Pinpoint the cell where the given text exists, returning its [X, Y] midpoint coordinate. 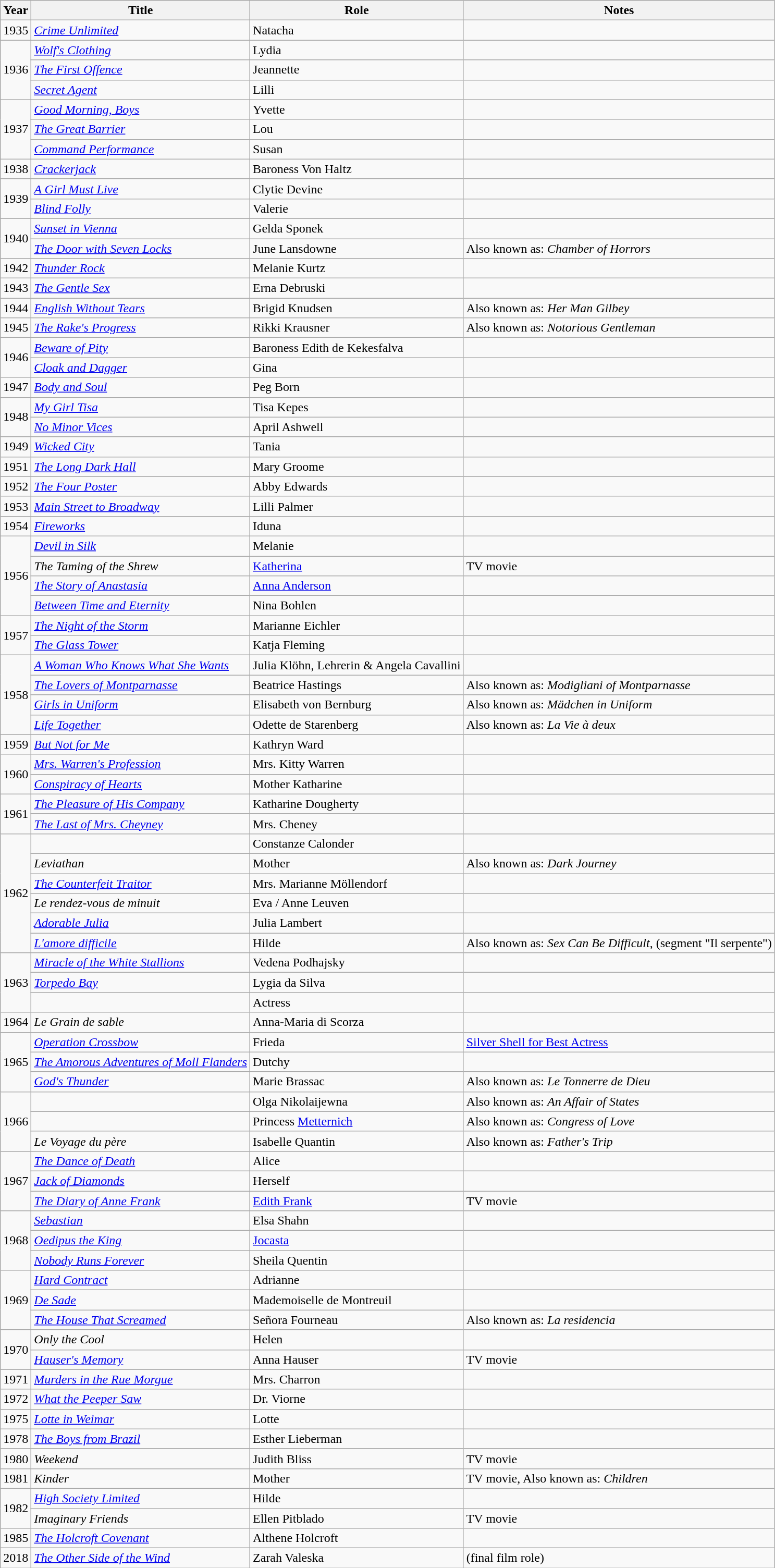
Elsa Shahn [357, 1221]
Year [16, 10]
1978 [16, 1439]
Melanie Kurtz [357, 268]
1966 [16, 1121]
Also known as: Dark Journey [619, 863]
Adrianne [357, 1280]
Sheila Quentin [357, 1260]
The First Offence [141, 70]
Eva / Anne Leuven [357, 903]
Also known as: Sex Can Be Difficult, (segment "Il serpente") [619, 943]
The Door with Seven Locks [141, 249]
1952 [16, 486]
1957 [16, 635]
June Lansdowne [357, 249]
1949 [16, 447]
The Night of the Storm [141, 626]
Crime Unlimited [141, 30]
2018 [16, 1558]
The Lovers of Montparnasse [141, 685]
Kinder [141, 1478]
Melanie [357, 546]
Also known as: An Affair of States [619, 1101]
The Four Poster [141, 486]
The Dance of Death [141, 1161]
Odette de Starenberg [357, 725]
Imaginary Friends [141, 1518]
1943 [16, 288]
April Ashwell [357, 427]
Princess Metternich [357, 1121]
Le rendez-vous de minuit [141, 903]
Esther Lieberman [357, 1439]
1947 [16, 387]
Kathryn Ward [357, 744]
Le Grain de sable [141, 1022]
Also known as: Her Man Gilbey [619, 308]
Hard Contract [141, 1280]
Yvette [357, 109]
(final film role) [619, 1558]
1953 [16, 506]
1937 [16, 129]
1940 [16, 238]
Nina Bohlen [357, 606]
1961 [16, 814]
Murders in the Rue Morgue [141, 1379]
1972 [16, 1399]
Also known as: Notorious Gentleman [619, 328]
Weekend [141, 1459]
Secret Agent [141, 90]
1985 [16, 1538]
Operation Crossbow [141, 1042]
The Gentle Sex [141, 288]
Also known as: La residencia [619, 1320]
Dr. Viorne [357, 1399]
1954 [16, 526]
Julia Lambert [357, 923]
Susan [357, 149]
Thunder Rock [141, 268]
Also known as: Chamber of Horrors [619, 249]
Title [141, 10]
Main Street to Broadway [141, 506]
Role [357, 10]
English Without Tears [141, 308]
A Woman Who Knows What She Wants [141, 665]
Rikki Krausner [357, 328]
The Glass Tower [141, 645]
Zarah Valeska [357, 1558]
Katja Fleming [357, 645]
1965 [16, 1062]
Mary Groome [357, 467]
1936 [16, 70]
Judith Bliss [357, 1459]
Mrs. Cheney [357, 824]
Leviathan [141, 863]
De Sade [141, 1300]
1975 [16, 1419]
Beware of Pity [141, 348]
Anna Anderson [357, 586]
Frieda [357, 1042]
A Girl Must Live [141, 189]
Command Performance [141, 149]
Beatrice Hastings [357, 685]
High Society Limited [141, 1498]
Marianne Eichler [357, 626]
Also known as: Mädchen in Uniform [619, 705]
1971 [16, 1379]
Notes [619, 10]
1970 [16, 1350]
Lydia [357, 50]
1964 [16, 1022]
1962 [16, 893]
Mrs. Charron [357, 1379]
The Pleasure of His Company [141, 804]
Body and Soul [141, 387]
Anna-Maria di Scorza [357, 1022]
Julia Klöhn, Lehrerin & Angela Cavallini [357, 665]
No Minor Vices [141, 427]
Elisabeth von Bernburg [357, 705]
1944 [16, 308]
Edith Frank [357, 1200]
Blind Folly [141, 209]
Erna Debruski [357, 288]
1960 [16, 774]
Olga Nikolaijewna [357, 1101]
Also known as: Congress of Love [619, 1121]
Jocasta [357, 1241]
Silver Shell for Best Actress [619, 1042]
The House That Screamed [141, 1320]
Gelda Sponek [357, 228]
Herself [357, 1181]
Lotte [357, 1419]
Baroness Edith de Kekesfalva [357, 348]
Valerie [357, 209]
Peg Born [357, 387]
Also known as: Modigliani of Montparnasse [619, 685]
1958 [16, 695]
The Story of Anastasia [141, 586]
Hauser's Memory [141, 1359]
What the Peeper Saw [141, 1399]
Baroness Von Haltz [357, 169]
1981 [16, 1478]
Sunset in Vienna [141, 228]
Lilli Palmer [357, 506]
Jeannette [357, 70]
Tisa Kepes [357, 407]
Dutchy [357, 1062]
Also known as: La Vie à deux [619, 725]
Lilli [357, 90]
Fireworks [141, 526]
Le Voyage du père [141, 1141]
Cloak and Dagger [141, 367]
Anna Hauser [357, 1359]
Also known as: Le Tonnerre de Dieu [619, 1082]
Ellen Pitblado [357, 1518]
Mrs. Warren's Profession [141, 764]
The Other Side of the Wind [141, 1558]
Jack of Diamonds [141, 1181]
Mrs. Kitty Warren [357, 764]
Devil in Silk [141, 546]
1951 [16, 467]
Also known as: Father's Trip [619, 1141]
Life Together [141, 725]
Sebastian [141, 1221]
Oedipus the King [141, 1241]
The Taming of the Shrew [141, 566]
Katharine Dougherty [357, 804]
Lygia da Silva [357, 983]
Marie Brassac [357, 1082]
1969 [16, 1300]
Crackerjack [141, 169]
L'amore difficile [141, 943]
Nobody Runs Forever [141, 1260]
1968 [16, 1241]
Wicked City [141, 447]
Mrs. Marianne Möllendorf [357, 884]
1945 [16, 328]
Katherina [357, 566]
Lou [357, 129]
The Last of Mrs. Cheyney [141, 824]
1956 [16, 575]
Actress [357, 1002]
Adorable Julia [141, 923]
The Holcroft Covenant [141, 1538]
Isabelle Quantin [357, 1141]
Lotte in Weimar [141, 1419]
Helen [357, 1340]
Señora Fourneau [357, 1320]
Gina [357, 367]
Between Time and Eternity [141, 606]
TV movie, Also known as: Children [619, 1478]
God's Thunder [141, 1082]
Miracle of the White Stallions [141, 963]
Conspiracy of Hearts [141, 784]
The Diary of Anne Frank [141, 1200]
Constanze Calonder [357, 843]
Mademoiselle de Montreuil [357, 1300]
Natacha [357, 30]
1959 [16, 744]
Vedena Podhajsky [357, 963]
Tania [357, 447]
The Long Dark Hall [141, 467]
1939 [16, 199]
Only the Cool [141, 1340]
1938 [16, 169]
Althene Holcroft [357, 1538]
1946 [16, 358]
The Great Barrier [141, 129]
Brigid Knudsen [357, 308]
Mother Katharine [357, 784]
1980 [16, 1459]
Wolf's Clothing [141, 50]
Abby Edwards [357, 486]
1982 [16, 1508]
1967 [16, 1181]
The Counterfeit Traitor [141, 884]
1963 [16, 983]
Iduna [357, 526]
Clytie Devine [357, 189]
1942 [16, 268]
Alice [357, 1161]
Good Morning, Boys [141, 109]
1935 [16, 30]
The Rake's Progress [141, 328]
But Not for Me [141, 744]
The Amorous Adventures of Moll Flanders [141, 1062]
Torpedo Bay [141, 983]
Girls in Uniform [141, 705]
My Girl Tisa [141, 407]
1948 [16, 417]
The Boys from Brazil [141, 1439]
